Detect which cell encompasses the target text, then output its (x, y) center coordinate. 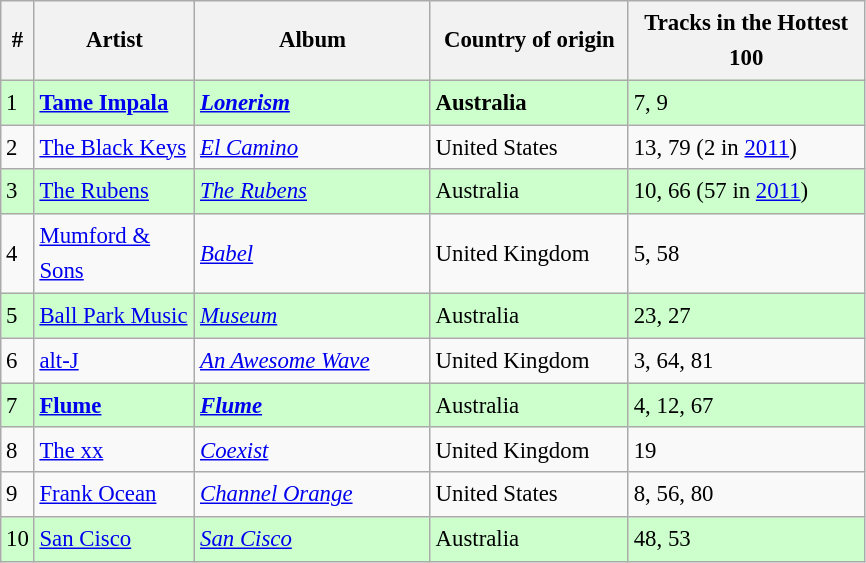
alt-J (114, 360)
Country of origin (529, 40)
13, 79 (2 in 2011) (746, 148)
3 (18, 192)
7, 9 (746, 102)
Museum (313, 316)
6 (18, 360)
5, 58 (746, 254)
7 (18, 406)
10 (18, 540)
1 (18, 102)
Frank Ocean (114, 494)
8, 56, 80 (746, 494)
Ball Park Music (114, 316)
2 (18, 148)
Tame Impala (114, 102)
Channel Orange (313, 494)
# (18, 40)
19 (746, 450)
8 (18, 450)
The Black Keys (114, 148)
4, 12, 67 (746, 406)
9 (18, 494)
The xx (114, 450)
Mumford & Sons (114, 254)
3, 64, 81 (746, 360)
Coexist (313, 450)
El Camino (313, 148)
Babel (313, 254)
Tracks in the Hottest 100 (746, 40)
Artist (114, 40)
An Awesome Wave (313, 360)
Lonerism (313, 102)
5 (18, 316)
48, 53 (746, 540)
10, 66 (57 in 2011) (746, 192)
4 (18, 254)
23, 27 (746, 316)
Album (313, 40)
